Provide the [X, Y] coordinate of the cell's center where the given text is located.  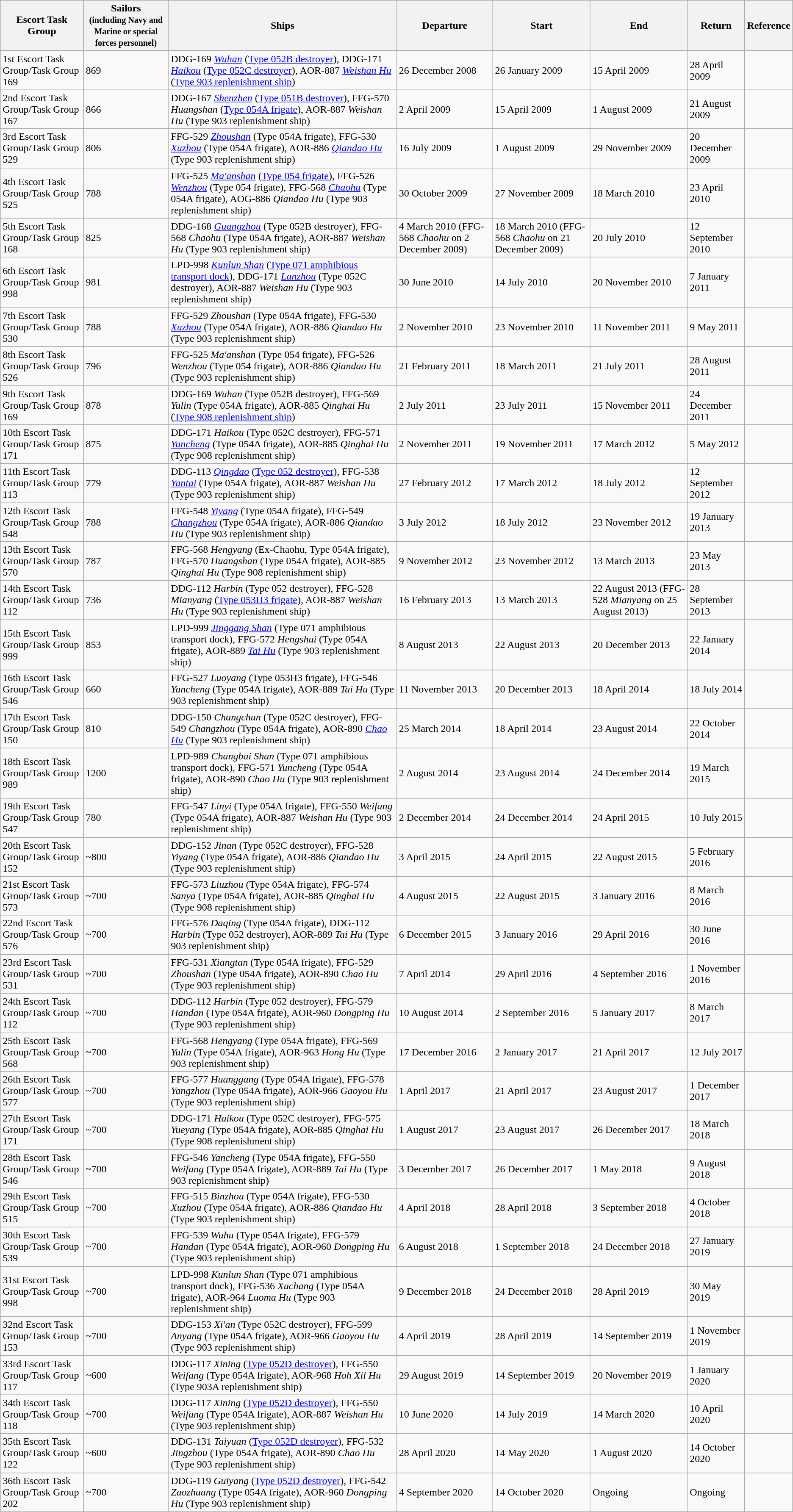
5 January 2017 [639, 1013]
30 October 2009 [445, 193]
19 March 2015 [716, 773]
1200 [126, 773]
~800 [126, 857]
8th Escort Task Group/Task Group 526 [42, 366]
2nd Escort Task Group/Task Group 167 [42, 109]
21 July 2011 [639, 366]
9 August 2018 [716, 1169]
FFG-573 Liuzhou (Type 054A frigate), FFG-574 Sanya (Type 054A frigate), AOR-885 Qinghai Hu (Type 908 replenishment ship) [283, 896]
FFG-568 Hengyang (Ex-Chaohu, Type 054A frigate), FFG-570 Huangshan (Type 054A frigate), AOR-885 Qinghai Hu (Type 908 replenishment ship) [283, 561]
DDG-112 Harbin (Type 052 destroyer), FFG-528 Mianyang (Type 053H3 frigate), AOR-887 Weishan Hu (Type 903 replenishment ship) [283, 600]
4 April 2018 [445, 1208]
5 May 2012 [716, 444]
825 [126, 238]
1 December 2017 [716, 1091]
2 December 2014 [445, 818]
Departure [445, 25]
10 June 2020 [445, 1414]
3 December 2017 [445, 1169]
14 May 2020 [541, 1453]
5 February 2016 [716, 857]
DDG-167 Shenzhen (Type 051B destroyer), FFG-570 Huangshan (Type 054A frigate), AOR-887 Weishan Hu (Type 903 replenishment ship) [283, 109]
LPD-989 Changbai Shan (Type 071 amphibious transport dock), FFG-571 Yuncheng (Type 054A frigate), AOR-890 Chao Hu (Type 903 replenishment ship) [283, 773]
26 January 2009 [541, 70]
10 July 2015 [716, 818]
33rd Escort Task Group/Task Group 117 [42, 1375]
1 August 2020 [639, 1453]
19 January 2013 [716, 522]
21 February 2011 [445, 366]
780 [126, 818]
806 [126, 148]
15 November 2011 [639, 405]
DDG-152 Jinan (Type 052C destroyer), FFG-528 Yiyang (Type 054A frigate), AOR-886 Qiandao Hu (Type 903 replenishment ship) [283, 857]
2 April 2009 [445, 109]
34th Escort Task Group/Task Group 118 [42, 1414]
30 May 2019 [716, 1292]
20 July 2010 [639, 238]
6th Escort Task Group/Task Group 998 [42, 282]
FFG-531 Xiangtan (Type 054A frigate), FFG-529 Zhoushan (Type 054A frigate), AOR-890 Chao Hu (Type 903 replenishment ship) [283, 974]
24th Escort Task Group/Task Group 112 [42, 1013]
FFG-548 Yiyang (Type 054A frigate), FFG-549 Changzhou (Type 054A frigate), AOR-886 Qiandao Hu (Type 903 replenishment ship) [283, 522]
29 August 2019 [445, 1375]
30 June 2016 [716, 935]
30th Escort Task Group/Task Group 539 [42, 1247]
17 December 2016 [445, 1052]
FFG-547 Linyi (Type 054A frigate), FFG-550 Weifang (Type 054A frigate), AOR-887 Weishan Hu (Type 903 replenishment ship) [283, 818]
23 May 2013 [716, 561]
2 January 2017 [541, 1052]
20th Escort Task Group/Task Group 152 [42, 857]
2 November 2011 [445, 444]
LPD-998 Kunlun Shan (Type 071 amphibious transport dock), FFG-536 Xuchang (Type 054A frigate), AOR-964 Luoma Hu (Type 903 replenishment ship) [283, 1292]
27 November 2009 [541, 193]
8 March 2016 [716, 896]
27 February 2012 [445, 483]
869 [126, 70]
18 July 2014 [716, 690]
FFG-568 Hengyang (Type 054A frigate), FFG-569 Yulin (Type 054A frigate), AOR-963 Hong Hu (Type 903 replenishment ship) [283, 1052]
24 December 2011 [716, 405]
30 June 2010 [445, 282]
5th Escort Task Group/Task Group 168 [42, 238]
12 July 2017 [716, 1052]
FFG-546 Yancheng (Type 054A frigate), FFG-550 Weifang (Type 054A frigate), AOR-889 Tai Hu (Type 903 replenishment ship) [283, 1169]
16th Escort Task Group/Task Group 546 [42, 690]
4 October 2018 [716, 1208]
853 [126, 645]
23 July 2011 [541, 405]
10th Escort Task Group/Task Group 171 [42, 444]
2 September 2016 [541, 1013]
23 April 2010 [716, 193]
21 August 2009 [716, 109]
11th Escort Task Group/Task Group 113 [42, 483]
2 August 2014 [445, 773]
787 [126, 561]
1 November 2019 [716, 1336]
FFG-577 Huanggang (Type 054A frigate), FFG-578 Yangzhou (Type 054A frigate), AOR-966 Gaoyou Hu (Type 903 replenishment ship) [283, 1091]
810 [126, 728]
18th Escort Task Group/Task Group 989 [42, 773]
DDG-113 Qingdao (Type 052 destroyer), FFG-538 Yantai (Type 054A frigate), AOR-887 Weishan Hu (Type 903 replenishment ship) [283, 483]
15th Escort Task Group/Task Group 999 [42, 645]
LPD-998 Kunlun Shan (Type 071 amphibious transport dock), DDG-171 Lanzhou (Type 052C destroyer), AOR-887 Weishan Hu (Type 903 replenishment ship) [283, 282]
796 [126, 366]
18 March 2011 [541, 366]
4 March 2010 (FFG-568 Chaohu on 2 December 2009) [445, 238]
23rd Escort Task Group/Task Group 531 [42, 974]
660 [126, 690]
9th Escort Task Group/Task Group 169 [42, 405]
12 September 2012 [716, 483]
9 November 2012 [445, 561]
14 March 2020 [639, 1414]
8 August 2013 [445, 645]
End [639, 25]
7th Escort Task Group/Task Group 530 [42, 327]
26 December 2008 [445, 70]
23 November 2010 [541, 327]
DDG-153 Xi'an (Type 052C destroyer), FFG-599 Anyang (Type 054A frigate), AOR-966 Gaoyou Hu (Type 903 replenishment ship) [283, 1336]
4 September 2016 [639, 974]
17th Escort Task Group/Task Group 150 [42, 728]
14th Escort Task Group/Task Group 112 [42, 600]
6 December 2015 [445, 935]
DDG-112 Harbin (Type 052 destroyer), FFG-579 Handan (Type 054A frigate), AOR-960 Dongping Hu (Type 903 replenishment ship) [283, 1013]
28 September 2013 [716, 600]
4 April 2019 [445, 1336]
DDG-171 Haikou (Type 052C destroyer), FFG-575 Yueyang (Type 054A frigate), AOR-885 Qinghai Hu (Type 908 replenishment ship) [283, 1130]
18 March 2018 [716, 1130]
3 September 2018 [639, 1208]
36th Escort Task Group/Task Group 202 [42, 1492]
18 March 2010 (FFG-568 Chaohu on 21 December 2009) [541, 238]
20 November 2010 [639, 282]
16 July 2009 [445, 148]
DDG-171 Haikou (Type 052C destroyer), FFG-571 Yuncheng (Type 054A frigate), AOR-885 Qinghai Hu (Type 908 replenishment ship) [283, 444]
20 December 2009 [716, 148]
Reference [768, 25]
12th Escort Task Group/Task Group 548 [42, 522]
875 [126, 444]
Escort Task Group [42, 25]
28 April 2009 [716, 70]
878 [126, 405]
19 November 2011 [541, 444]
981 [126, 282]
DDG-169 Wuhan (Type 052B destroyer), FFG-569 Yulin (Type 054A frigate), AOR-885 Qinghai Hu (Type 908 replenishment ship) [283, 405]
11 November 2013 [445, 690]
28 August 2011 [716, 366]
9 May 2011 [716, 327]
2 July 2011 [445, 405]
4 August 2015 [445, 896]
6 August 2018 [445, 1247]
7 January 2011 [716, 282]
Ships [283, 25]
DDG-150 Changchun (Type 052C destroyer), FFG-549 Changzhou (Type 054A frigate), AOR-890 Chao Hu (Type 903 replenishment ship) [283, 728]
1 November 2016 [716, 974]
19th Escort Task Group/Task Group 547 [42, 818]
25 March 2014 [445, 728]
DDG-119 Guiyang (Type 052D destroyer), FFG-542 Zaozhuang (Type 054A frigate), AOR-960 Dongping Hu (Type 903 replenishment ship) [283, 1492]
12 September 2010 [716, 238]
28 April 2018 [541, 1208]
14 July 2010 [541, 282]
Sailors (including Navy and Marine or special forces personnel) [126, 25]
DDG-117 Xining (Type 052D destroyer), FFG-550 Weifang (Type 054A frigate), AOR-968 Hoh Xil Hu (Type 903A replenishment ship) [283, 1375]
22nd Escort Task Group/Task Group 576 [42, 935]
28th Escort Task Group/Task Group 546 [42, 1169]
FFG-539 Wuhu (Type 054A frigate), FFG-579 Handan (Type 054A frigate), AOR-960 Dongping Hu (Type 903 replenishment ship) [283, 1247]
1 August 2017 [445, 1130]
DDG-169 Wuhan (Type 052B destroyer), DDG-171 Haikou (Type 052C destroyer), AOR-887 Weishan Hu (Type 903 replenishment ship) [283, 70]
9 December 2018 [445, 1292]
2 November 2010 [445, 327]
4th Escort Task Group/Task Group 525 [42, 193]
7 April 2014 [445, 974]
FFG-525 Ma'anshan (Type 054 frigate), FFG-526 Wenzhou (Type 054 frigate), AOR-886 Qiandao Hu (Type 903 replenishment ship) [283, 366]
1st Escort Task Group/Task Group 169 [42, 70]
25th Escort Task Group/Task Group 568 [42, 1052]
10 April 2020 [716, 1414]
27 January 2019 [716, 1247]
18 March 2010 [639, 193]
13th Escort Task Group/Task Group 570 [42, 561]
35th Escort Task Group/Task Group 122 [42, 1453]
22 October 2014 [716, 728]
8 March 2017 [716, 1013]
22 August 2013 [541, 645]
26th Escort Task Group/Task Group 577 [42, 1091]
FFG-515 Binzhou (Type 054A frigate), FFG-530 Xuzhou (Type 054A frigate), AOR-886 Qiandao Hu (Type 903 replenishment ship) [283, 1208]
779 [126, 483]
FFG-576 Daqing (Type 054A frigate), DDG-112 Harbin (Type 052 destroyer), AOR-889 Tai Hu (Type 903 replenishment ship) [283, 935]
1 September 2018 [541, 1247]
22 August 2013 (FFG-528 Mianyang on 25 August 2013) [639, 600]
DDG-117 Xining (Type 052D destroyer), FFG-550 Weifang (Type 054A frigate), AOR-887 Weishan Hu (Type 903 replenishment ship) [283, 1414]
3rd Escort Task Group/Task Group 529 [42, 148]
32nd Escort Task Group/Task Group 153 [42, 1336]
866 [126, 109]
DDG-131 Taiyuan (Type 052D destroyer), FFG-532 Jingzhou (Type 054A frigate), AOR-890 Chao Hu (Type 903 replenishment ship) [283, 1453]
Start [541, 25]
21st Escort Task Group/Task Group 573 [42, 896]
1 January 2020 [716, 1375]
FFG-527 Luoyang (Type 053H3 frigate), FFG-546 Yancheng (Type 054A frigate), AOR-889 Tai Hu (Type 903 replenishment ship) [283, 690]
22 January 2014 [716, 645]
4 September 2020 [445, 1492]
Return [716, 25]
11 November 2011 [639, 327]
DDG-168 Guangzhou (Type 052B destroyer), FFG-568 Chaohu (Type 054A frigate), AOR-887 Weishan Hu (Type 903 replenishment ship) [283, 238]
1 April 2017 [445, 1091]
20 November 2019 [639, 1375]
LPD-999 Jinggang Shan (Type 071 amphibious transport dock), FFG-572 Hengshui (Type 054A frigate), AOR-889 Tai Hu (Type 903 replenishment ship) [283, 645]
1 May 2018 [639, 1169]
14 July 2019 [541, 1414]
29 November 2009 [639, 148]
3 July 2012 [445, 522]
29th Escort Task Group/Task Group 515 [42, 1208]
16 February 2013 [445, 600]
28 April 2020 [445, 1453]
27th Escort Task Group/Task Group 171 [42, 1130]
3 April 2015 [445, 857]
31st Escort Task Group/Task Group 998 [42, 1292]
10 August 2014 [445, 1013]
736 [126, 600]
